Search for the cell housing the specified text and yield its [X, Y] center coordinate. 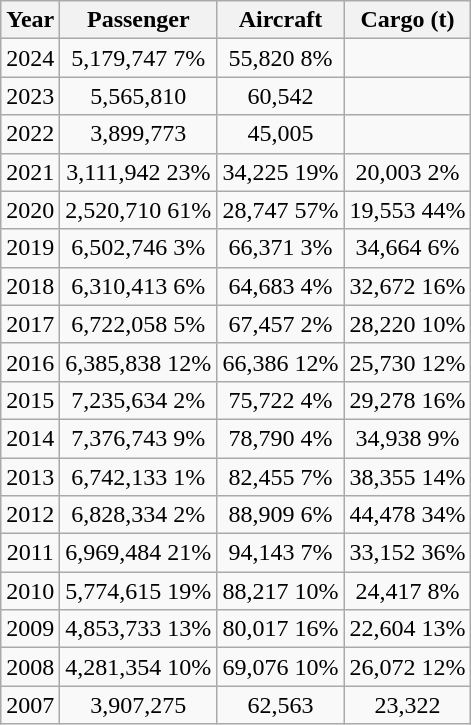
6,722,058 5% [138, 324]
2016 [30, 362]
28,747 57% [280, 210]
2013 [30, 477]
5,774,615 19% [138, 591]
3,111,942 23% [138, 172]
44,478 34% [408, 515]
2021 [30, 172]
78,790 4% [280, 438]
6,742,133 1% [138, 477]
3,899,773 [138, 134]
67,457 2% [280, 324]
2024 [30, 58]
22,604 13% [408, 629]
6,385,838 12% [138, 362]
94,143 7% [280, 553]
4,281,354 10% [138, 667]
2020 [30, 210]
69,076 10% [280, 667]
66,386 12% [280, 362]
5,565,810 [138, 96]
2,520,710 61% [138, 210]
2008 [30, 667]
55,820 8% [280, 58]
32,672 16% [408, 286]
6,502,746 3% [138, 248]
80,017 16% [280, 629]
5,179,747 7% [138, 58]
2015 [30, 400]
2007 [30, 705]
88,217 10% [280, 591]
25,730 12% [408, 362]
2009 [30, 629]
82,455 7% [280, 477]
2011 [30, 553]
Cargo (t) [408, 20]
2019 [30, 248]
2017 [30, 324]
Passenger [138, 20]
28,220 10% [408, 324]
2022 [30, 134]
88,909 6% [280, 515]
66,371 3% [280, 248]
23,322 [408, 705]
33,152 36% [408, 553]
29,278 16% [408, 400]
26,072 12% [408, 667]
Year [30, 20]
6,828,334 2% [138, 515]
2018 [30, 286]
6,969,484 21% [138, 553]
38,355 14% [408, 477]
6,310,413 6% [138, 286]
4,853,733 13% [138, 629]
60,542 [280, 96]
64,683 4% [280, 286]
75,722 4% [280, 400]
2014 [30, 438]
3,907,275 [138, 705]
34,664 6% [408, 248]
62,563 [280, 705]
34,938 9% [408, 438]
Aircraft [280, 20]
7,376,743 9% [138, 438]
45,005 [280, 134]
20,003 2% [408, 172]
7,235,634 2% [138, 400]
19,553 44% [408, 210]
24,417 8% [408, 591]
2012 [30, 515]
2010 [30, 591]
34,225 19% [280, 172]
2023 [30, 96]
